Identify which cell holds the provided text, then report its [X, Y] central coordinate. 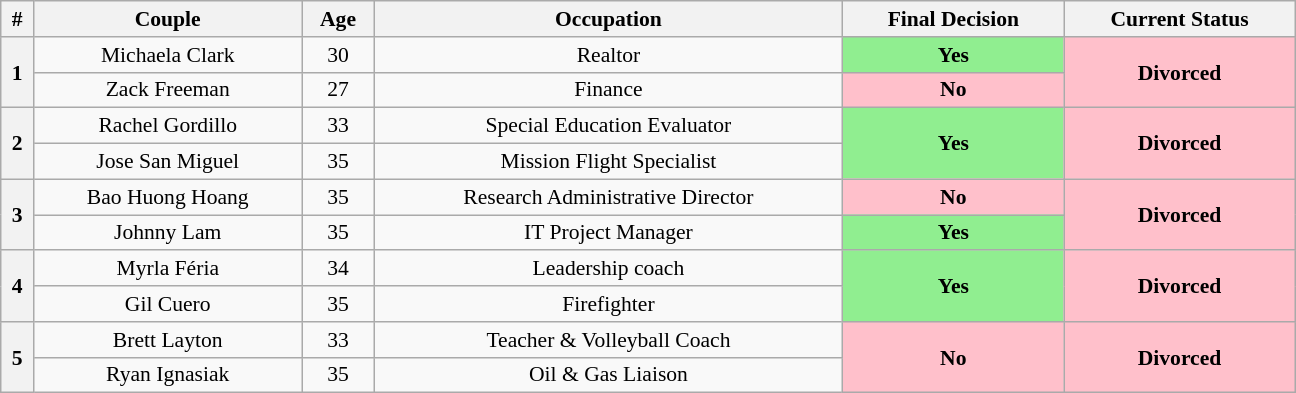
30 [338, 55]
3 [18, 214]
Brett Layton [168, 340]
4 [18, 286]
Gil Cuero [168, 304]
Realtor [608, 55]
Rachel Gordillo [168, 126]
Mission Flight Specialist [608, 162]
Zack Freeman [168, 90]
# [18, 19]
34 [338, 269]
Final Decision [954, 19]
Research Administrative Director [608, 197]
Teacher & Volleyball Coach [608, 340]
IT Project Manager [608, 233]
5 [18, 358]
Bao Huong Hoang [168, 197]
Finance [608, 90]
Couple [168, 19]
Oil & Gas Liaison [608, 375]
Jose San Miguel [168, 162]
Current Status [1180, 19]
1 [18, 72]
Ryan Ignasiak [168, 375]
Michaela Clark [168, 55]
Special Education Evaluator [608, 126]
2 [18, 144]
Firefighter [608, 304]
Leadership coach [608, 269]
Occupation [608, 19]
Myrla Féria [168, 269]
27 [338, 90]
Johnny Lam [168, 233]
Age [338, 19]
